Pinpoint the cell where the given text exists, returning its [X, Y] midpoint coordinate. 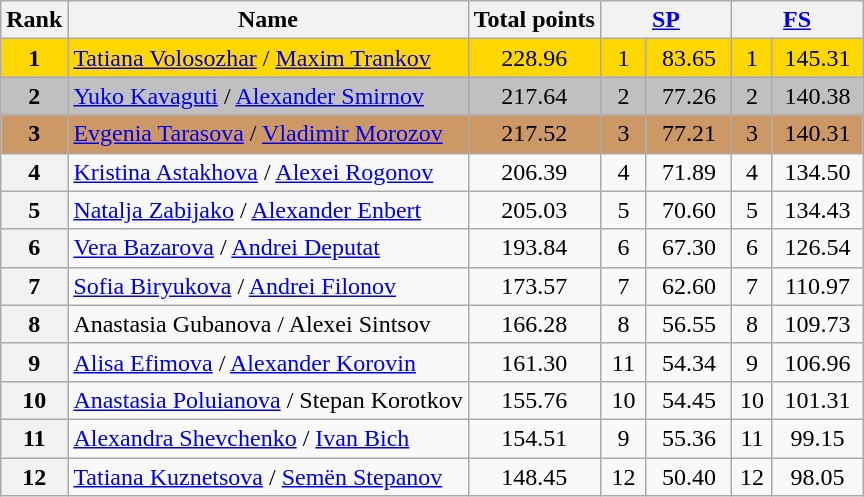
Kristina Astakhova / Alexei Rogonov [268, 172]
70.60 [688, 210]
110.97 [817, 286]
Sofia Biryukova / Andrei Filonov [268, 286]
134.50 [817, 172]
71.89 [688, 172]
154.51 [534, 438]
148.45 [534, 477]
109.73 [817, 324]
Alexandra Shevchenko / Ivan Bich [268, 438]
155.76 [534, 400]
Total points [534, 20]
62.60 [688, 286]
Yuko Kavaguti / Alexander Smirnov [268, 96]
77.21 [688, 134]
101.31 [817, 400]
193.84 [534, 248]
140.38 [817, 96]
Anastasia Gubanova / Alexei Sintsov [268, 324]
145.31 [817, 58]
140.31 [817, 134]
77.26 [688, 96]
173.57 [534, 286]
Name [268, 20]
98.05 [817, 477]
56.55 [688, 324]
Vera Bazarova / Andrei Deputat [268, 248]
161.30 [534, 362]
106.96 [817, 362]
SP [666, 20]
Rank [34, 20]
83.65 [688, 58]
Anastasia Poluianova / Stepan Korotkov [268, 400]
54.34 [688, 362]
217.52 [534, 134]
205.03 [534, 210]
FS [798, 20]
Natalja Zabijako / Alexander Enbert [268, 210]
55.36 [688, 438]
Tatiana Kuznetsova / Semën Stepanov [268, 477]
Alisa Efimova / Alexander Korovin [268, 362]
134.43 [817, 210]
Tatiana Volosozhar / Maxim Trankov [268, 58]
126.54 [817, 248]
228.96 [534, 58]
99.15 [817, 438]
67.30 [688, 248]
54.45 [688, 400]
166.28 [534, 324]
50.40 [688, 477]
206.39 [534, 172]
217.64 [534, 96]
Evgenia Tarasova / Vladimir Morozov [268, 134]
